Return the (X, Y) coordinate for the center point of the cell that contains the specified text.  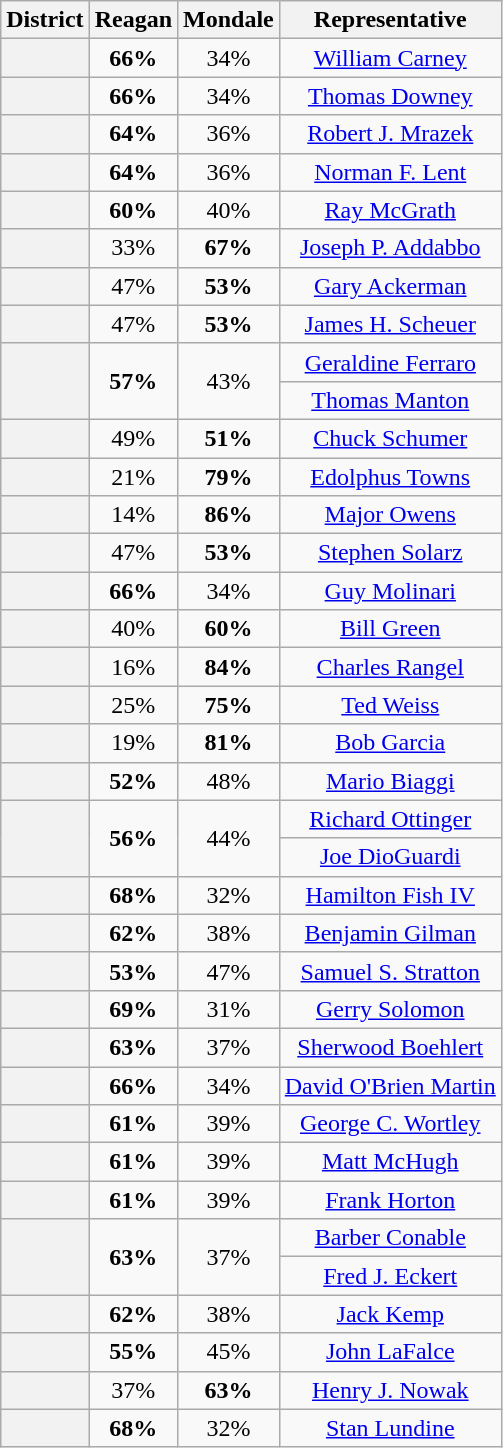
Representative (390, 20)
25% (133, 705)
49% (133, 438)
19% (133, 743)
William Carney (390, 58)
Matt McHugh (390, 1162)
Gerry Solomon (390, 1009)
52% (133, 781)
Barber Conable (390, 1238)
79% (229, 477)
Joseph P. Addabbo (390, 248)
Reagan (133, 20)
Henry J. Nowak (390, 1390)
44% (229, 838)
Thomas Downey (390, 96)
45% (229, 1352)
District (45, 20)
81% (229, 743)
Edolphus Towns (390, 477)
56% (133, 838)
Major Owens (390, 515)
75% (229, 705)
Stan Lundine (390, 1428)
21% (133, 477)
48% (229, 781)
86% (229, 515)
Hamilton Fish IV (390, 895)
Ted Weiss (390, 705)
George C. Wortley (390, 1124)
Samuel S. Stratton (390, 971)
Stephen Solarz (390, 553)
Fred J. Eckert (390, 1276)
14% (133, 515)
Jack Kemp (390, 1314)
Ray McGrath (390, 210)
Norman F. Lent (390, 172)
57% (133, 381)
69% (133, 1009)
David O'Brien Martin (390, 1085)
Robert J. Mrazek (390, 134)
John LaFalce (390, 1352)
Bill Green (390, 629)
16% (133, 667)
Gary Ackerman (390, 286)
Bob Garcia (390, 743)
Charles Rangel (390, 667)
51% (229, 438)
Mondale (229, 20)
Geraldine Ferraro (390, 362)
Thomas Manton (390, 400)
Guy Molinari (390, 591)
James H. Scheuer (390, 324)
33% (133, 248)
Mario Biaggi (390, 781)
31% (229, 1009)
43% (229, 381)
Chuck Schumer (390, 438)
Joe DioGuardi (390, 857)
84% (229, 667)
55% (133, 1352)
67% (229, 248)
Richard Ottinger (390, 819)
Sherwood Boehlert (390, 1047)
Benjamin Gilman (390, 933)
Frank Horton (390, 1200)
